Output the (X, Y) coordinate of the center of the cell containing the given text.  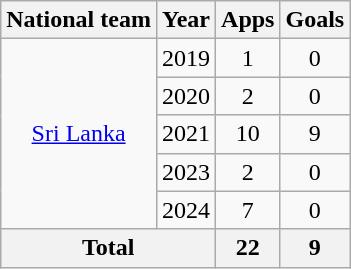
Goals (315, 20)
22 (248, 248)
2021 (186, 134)
Apps (248, 20)
2020 (186, 96)
2024 (186, 210)
Year (186, 20)
10 (248, 134)
2019 (186, 58)
2023 (186, 172)
Sri Lanka (79, 134)
National team (79, 20)
Total (108, 248)
1 (248, 58)
7 (248, 210)
